From the cell containing the given text, extract its center point as (X, Y) coordinate. 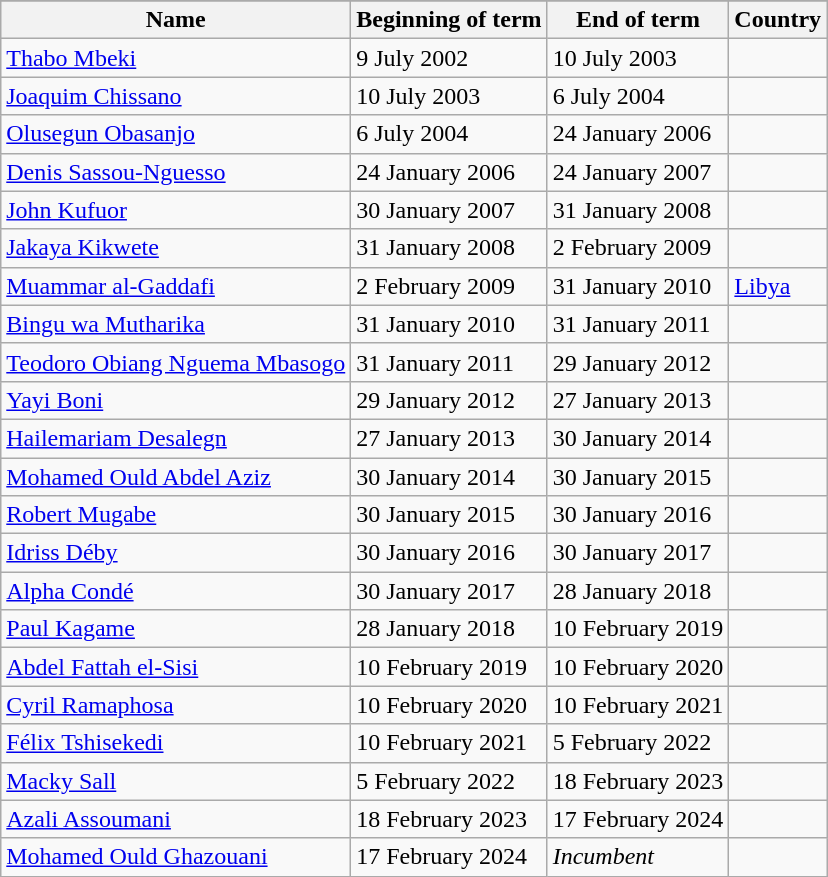
Denis Sassou-Nguesso (176, 172)
Mohamed Ould Abdel Aziz (176, 477)
Jakaya Kikwete (176, 248)
Idriss Déby (176, 553)
Azali Assoumani (176, 819)
Incumbent (638, 857)
Beginning of term (449, 20)
Name (176, 20)
John Kufuor (176, 210)
Olusegun Obasanjo (176, 134)
Abdel Fattah el-Sisi (176, 667)
Muammar al-Gaddafi (176, 286)
Joaquim Chissano (176, 96)
9 July 2002 (449, 58)
Hailemariam Desalegn (176, 438)
Thabo Mbeki (176, 58)
Bingu wa Mutharika (176, 324)
Macky Sall (176, 781)
End of term (638, 20)
24 January 2007 (638, 172)
30 January 2007 (449, 210)
Yayi Boni (176, 400)
Robert Mugabe (176, 515)
Mohamed Ould Ghazouani (176, 857)
Cyril Ramaphosa (176, 705)
Country (778, 20)
Félix Tshisekedi (176, 743)
Alpha Condé (176, 591)
Paul Kagame (176, 629)
Teodoro Obiang Nguema Mbasogo (176, 362)
Libya (778, 286)
